Locate the cell with the specified text and output its [X, Y] center coordinate. 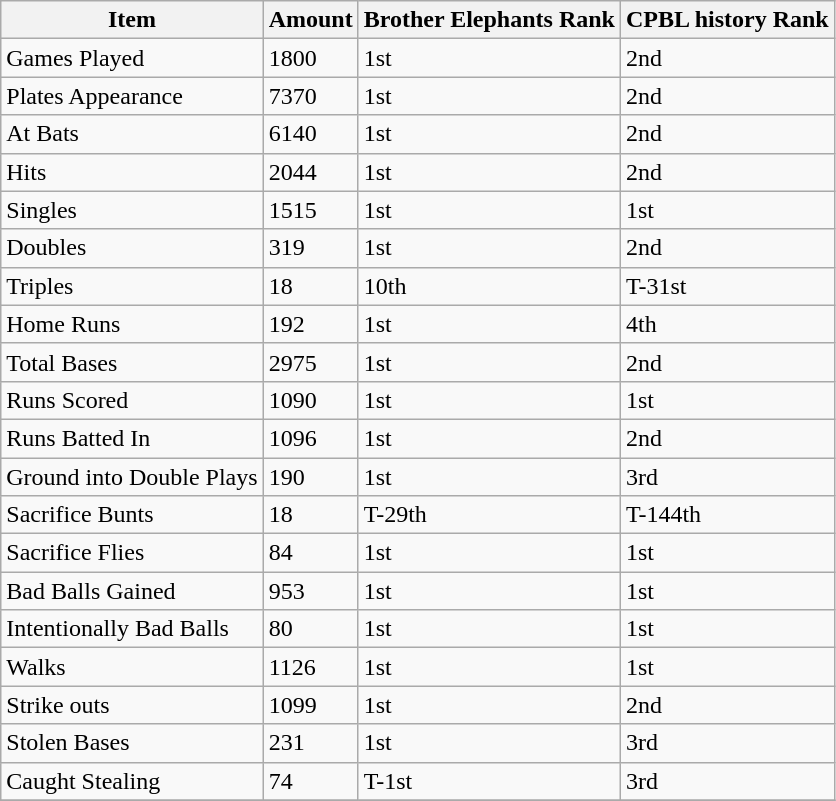
Item [132, 20]
Amount [310, 20]
Walks [132, 667]
Plates Appearance [132, 96]
190 [310, 477]
80 [310, 629]
Caught Stealing [132, 781]
1090 [310, 400]
Games Played [132, 58]
1096 [310, 438]
Doubles [132, 248]
Ground into Double Plays [132, 477]
4th [727, 324]
T-144th [727, 515]
192 [310, 324]
Strike outs [132, 705]
Runs Scored [132, 400]
1126 [310, 667]
Hits [132, 172]
84 [310, 553]
T-31st [727, 286]
1800 [310, 58]
10th [489, 286]
1515 [310, 210]
Intentionally Bad Balls [132, 629]
1099 [310, 705]
T-29th [489, 515]
Sacrifice Flies [132, 553]
Sacrifice Bunts [132, 515]
Triples [132, 286]
Runs Batted In [132, 438]
Home Runs [132, 324]
2044 [310, 172]
Total Bases [132, 362]
T-1st [489, 781]
Brother Elephants Rank [489, 20]
2975 [310, 362]
231 [310, 743]
At Bats [132, 134]
CPBL history Rank [727, 20]
Stolen Bases [132, 743]
319 [310, 248]
74 [310, 781]
6140 [310, 134]
953 [310, 591]
Bad Balls Gained [132, 591]
7370 [310, 96]
Singles [132, 210]
